Scan for the cell matching the given text and deliver its (x, y) coordinate at center. 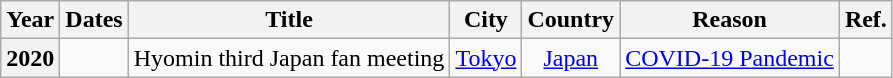
Reason (730, 20)
Japan (571, 58)
COVID-19 Pandemic (730, 58)
Country (571, 20)
Title (289, 20)
Dates (94, 20)
City (486, 20)
2020 (30, 58)
Tokyo (486, 58)
Hyomin third Japan fan meeting (289, 58)
Ref. (866, 20)
Year (30, 20)
